Identify which cell holds the provided text, then report its (x, y) central coordinate. 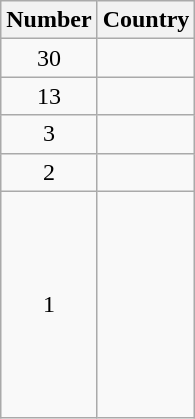
Number (49, 20)
30 (49, 58)
13 (49, 96)
2 (49, 172)
3 (49, 134)
1 (49, 304)
Country (146, 20)
